Locate the cell with the specified text and output its (x, y) center coordinate. 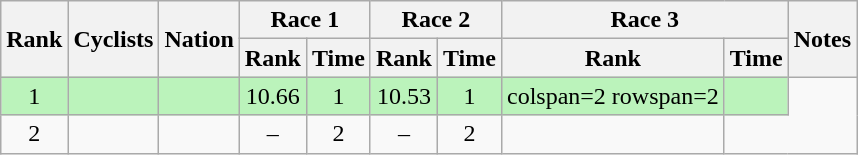
colspan=2 rowspan=2 (612, 96)
Notes (822, 39)
Cyclists (114, 39)
Race 1 (304, 20)
Race 2 (436, 20)
10.66 (272, 96)
Nation (199, 39)
Race 3 (644, 20)
10.53 (404, 96)
